Determine the (x, y) coordinate at the center of the cell enclosing the given text.  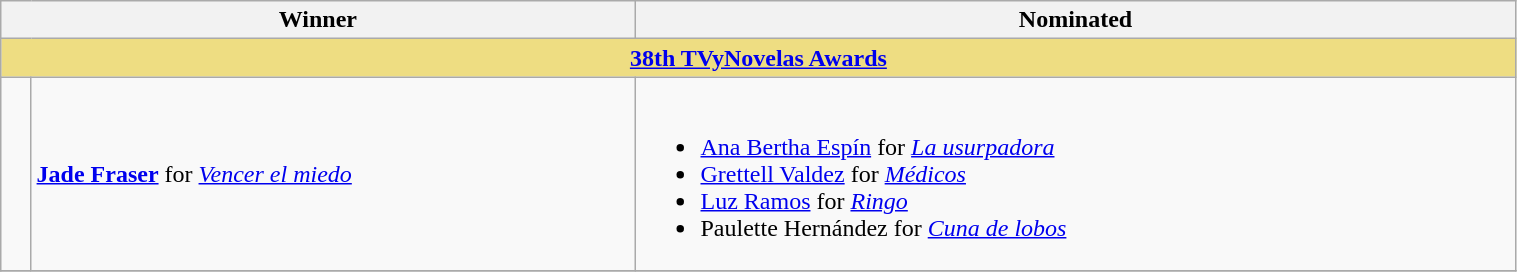
Ana Bertha Espín for La usurpadoraGrettell Valdez for MédicosLuz Ramos for RingoPaulette Hernández for Cuna de lobos (1076, 174)
Nominated (1076, 20)
Jade Fraser for Vencer el miedo (333, 174)
Winner (318, 20)
38th TVyNovelas Awards (758, 58)
